Capture the cell that displays the provided text and extract its [X, Y] central coordinate. 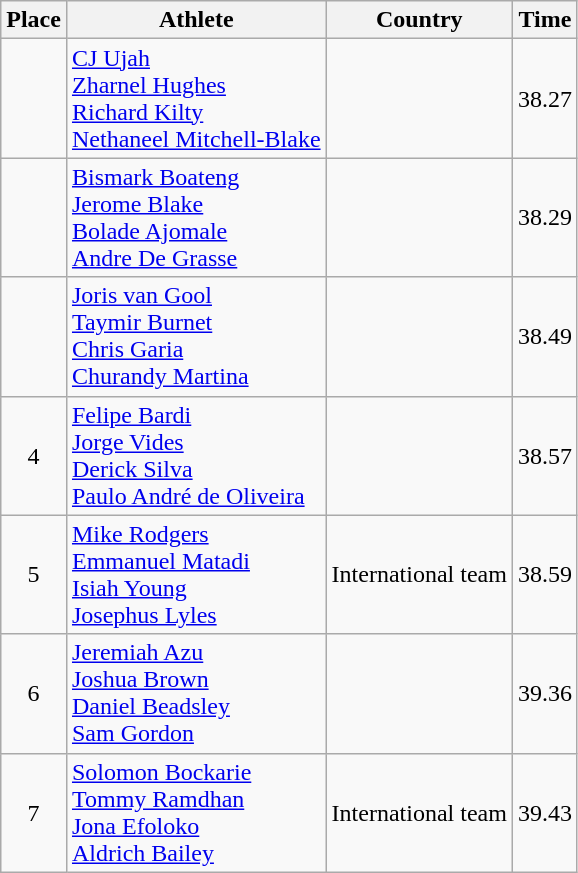
Joris van GoolTaymir BurnetChris GariaChurandy Martina [196, 336]
38.49 [544, 336]
Mike RodgersEmmanuel MatadiIsiah YoungJosephus Lyles [196, 574]
6 [34, 694]
38.57 [544, 456]
Place [34, 20]
38.59 [544, 574]
38.29 [544, 218]
Time [544, 20]
Jeremiah AzuJoshua BrownDaniel BeadsleySam Gordon [196, 694]
Bismark BoatengJerome BlakeBolade AjomaleAndre De Grasse [196, 218]
7 [34, 812]
Athlete [196, 20]
4 [34, 456]
38.27 [544, 98]
39.43 [544, 812]
Country [419, 20]
39.36 [544, 694]
CJ UjahZharnel HughesRichard KiltyNethaneel Mitchell-Blake [196, 98]
Solomon BockarieTommy RamdhanJona EfolokoAldrich Bailey [196, 812]
5 [34, 574]
Felipe BardiJorge VidesDerick SilvaPaulo André de Oliveira [196, 456]
